Pinpoint the cell where the given text exists, returning its [x, y] midpoint coordinate. 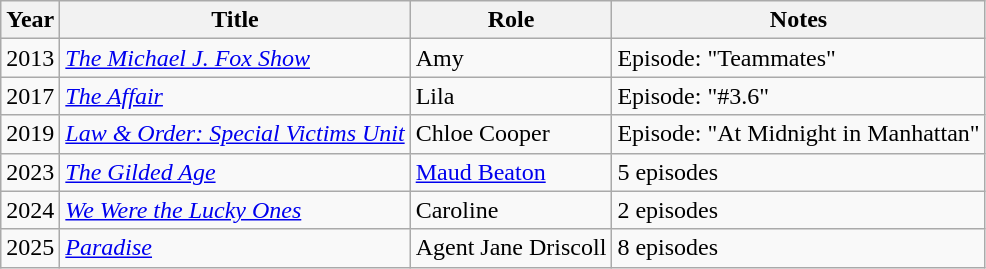
2013 [30, 58]
5 episodes [798, 172]
2024 [30, 210]
Lila [511, 96]
Maud Beaton [511, 172]
2 episodes [798, 210]
2025 [30, 248]
Episode: "#3.6" [798, 96]
Chloe Cooper [511, 134]
2019 [30, 134]
Episode: "Teammates" [798, 58]
Role [511, 20]
Law & Order: Special Victims Unit [235, 134]
The Affair [235, 96]
Title [235, 20]
The Michael J. Fox Show [235, 58]
Agent Jane Driscoll [511, 248]
2017 [30, 96]
We Were the Lucky Ones [235, 210]
Paradise [235, 248]
Amy [511, 58]
Episode: "At Midnight in Manhattan" [798, 134]
Year [30, 20]
The Gilded Age [235, 172]
2023 [30, 172]
8 episodes [798, 248]
Caroline [511, 210]
Notes [798, 20]
